Pinpoint the cell where the given text exists, returning its (X, Y) midpoint coordinate. 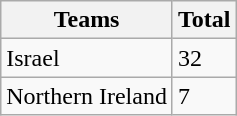
Israel (87, 58)
32 (204, 58)
Total (204, 20)
Teams (87, 20)
7 (204, 96)
Northern Ireland (87, 96)
